Output the [x, y] coordinate of the center of the cell containing the given text.  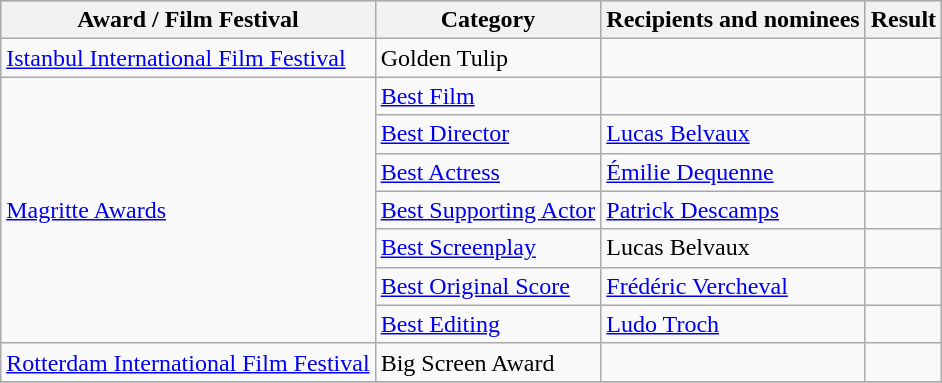
Ludo Troch [733, 324]
Recipients and nominees [733, 20]
Big Screen Award [488, 362]
Best Director [488, 134]
Émilie Dequenne [733, 172]
Category [488, 20]
Best Supporting Actor [488, 210]
Best Film [488, 96]
Magritte Awards [188, 210]
Award / Film Festival [188, 20]
Best Original Score [488, 286]
Patrick Descamps [733, 210]
Best Screenplay [488, 248]
Rotterdam International Film Festival [188, 362]
Best Actress [488, 172]
Golden Tulip [488, 58]
Frédéric Vercheval [733, 286]
Istanbul International Film Festival [188, 58]
Result [903, 20]
Best Editing [488, 324]
